Output the (X, Y) coordinate of the center of the cell containing the given text.  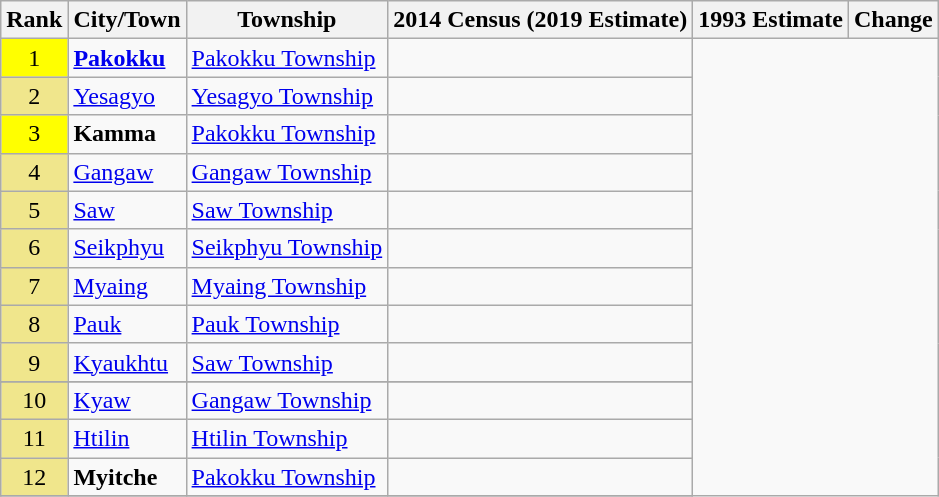
Yesagyo Township (287, 96)
6 (34, 248)
8 (34, 324)
11 (34, 438)
Township (287, 20)
Yesagyo (127, 96)
Change (893, 20)
Kyaukhtu (127, 362)
2 (34, 96)
Htilin Township (287, 438)
9 (34, 362)
City/Town (127, 20)
Pakokku (127, 58)
7 (34, 286)
10 (34, 400)
Htilin (127, 438)
5 (34, 210)
Myaing Township (287, 286)
Myaing (127, 286)
4 (34, 172)
1993 Estimate (771, 20)
Seikphyu (127, 248)
2014 Census (2019 Estimate) (540, 20)
Kamma (127, 134)
Myitche (127, 477)
1 (34, 58)
Rank (34, 20)
Gangaw (127, 172)
Saw (127, 210)
Pauk (127, 324)
Seikphyu Township (287, 248)
3 (34, 134)
12 (34, 477)
Kyaw (127, 400)
Pauk Township (287, 324)
